Provide the (X, Y) coordinate of the cell's center where the given text is located.  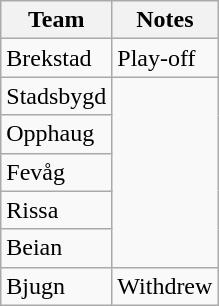
Rissa (56, 210)
Opphaug (56, 134)
Stadsbygd (56, 96)
Notes (165, 20)
Brekstad (56, 58)
Withdrew (165, 286)
Bjugn (56, 286)
Fevåg (56, 172)
Beian (56, 248)
Play-off (165, 58)
Team (56, 20)
